Search for the cell housing the specified text and yield its (X, Y) center coordinate. 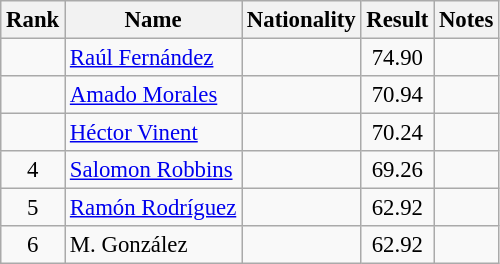
Salomon Robbins (154, 170)
5 (33, 208)
Amado Morales (154, 95)
Result (398, 20)
Name (154, 20)
74.90 (398, 58)
Raúl Fernández (154, 58)
M. González (154, 245)
6 (33, 245)
70.24 (398, 133)
Notes (466, 20)
4 (33, 170)
Rank (33, 20)
69.26 (398, 170)
Ramón Rodríguez (154, 208)
Nationality (302, 20)
70.94 (398, 95)
Héctor Vinent (154, 133)
